Return the [X, Y] coordinate for the center point of the cell that contains the specified text.  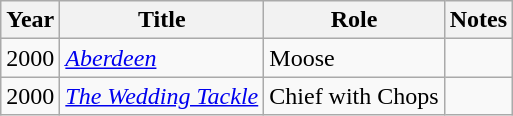
Year [30, 20]
Title [162, 20]
Aberdeen [162, 58]
The Wedding Tackle [162, 96]
Role [354, 20]
Chief with Chops [354, 96]
Notes [478, 20]
Moose [354, 58]
